Scan for the cell matching the given text and deliver its [X, Y] coordinate at center. 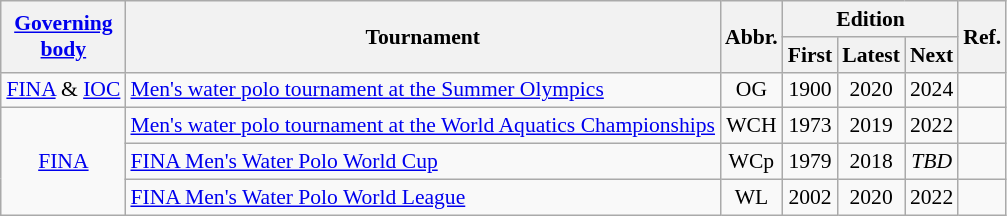
OG [752, 90]
Governingbody [63, 36]
2019 [871, 126]
TBD [932, 162]
Tournament [422, 36]
Latest [871, 55]
2002 [810, 197]
Edition [870, 19]
WCp [752, 162]
2024 [932, 90]
FINA & IOC [63, 90]
1900 [810, 90]
Men's water polo tournament at the Summer Olympics [422, 90]
1973 [810, 126]
2018 [871, 162]
Men's water polo tournament at the World Aquatics Championships [422, 126]
Ref. [982, 36]
WL [752, 197]
First [810, 55]
FINA [63, 162]
FINA Men's Water Polo World Cup [422, 162]
FINA Men's Water Polo World League [422, 197]
1979 [810, 162]
WCH [752, 126]
Next [932, 55]
Abbr. [752, 36]
